Locate the cell with the specified text and output its [X, Y] center coordinate. 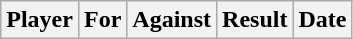
Result [255, 20]
Against [172, 20]
Date [322, 20]
Player [40, 20]
For [102, 20]
